Find where the given text appears and provide that cell's center as [x, y] coordinate. 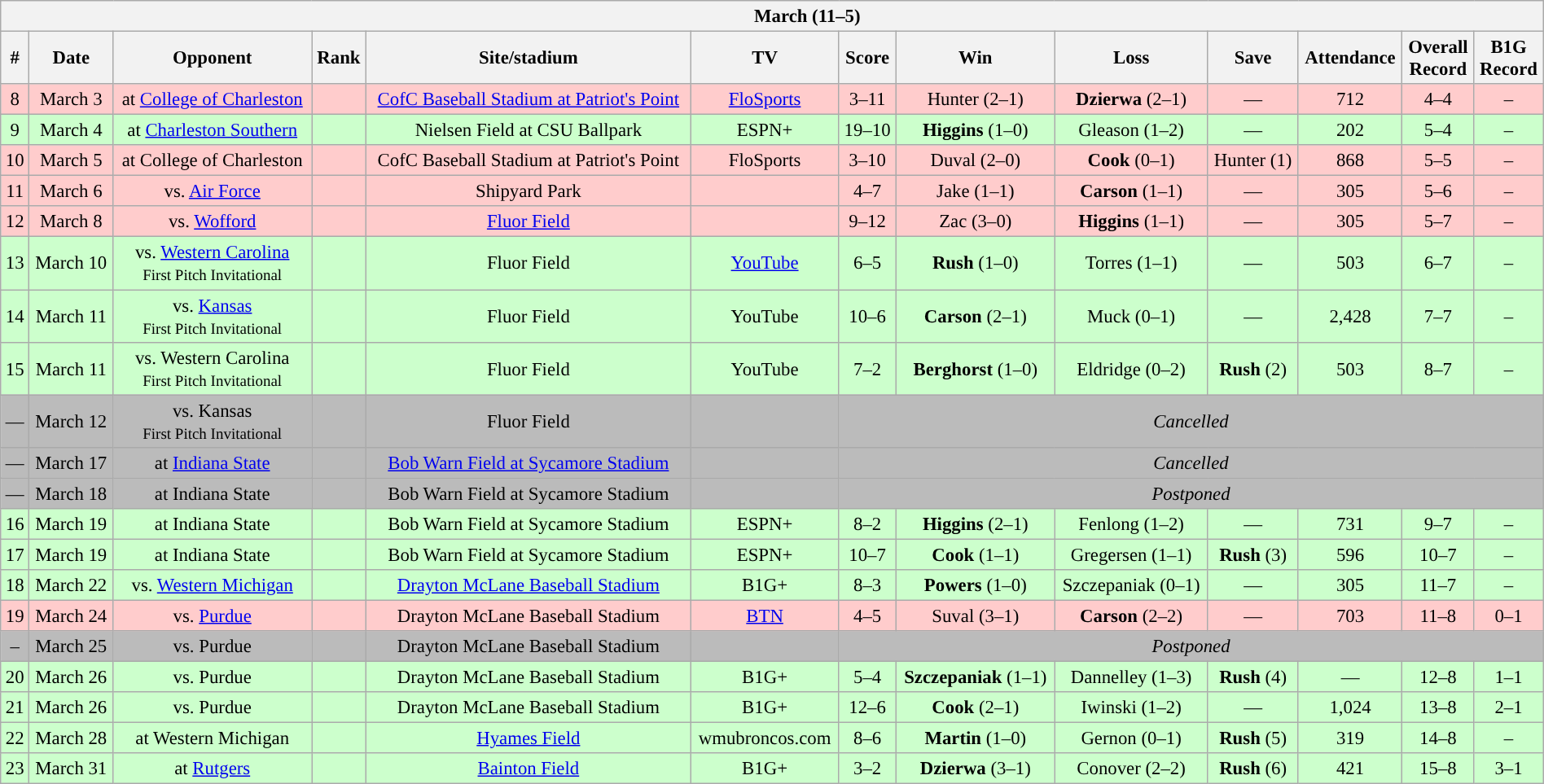
Torres (1–1) [1131, 264]
12–6 [868, 707]
March 24 [72, 615]
Powers (1–0) [976, 585]
3–10 [868, 160]
5–5 [1438, 160]
0–1 [1508, 615]
15–8 [1438, 769]
March 28 [72, 738]
17 [15, 554]
vs. KansasFirst Pitch Invitational [213, 316]
18 [15, 585]
Rush (5) [1252, 738]
vs. Air Force [213, 191]
12 [15, 221]
19–10 [868, 130]
8–6 [868, 738]
March 6 [72, 191]
March 31 [72, 769]
Cook (2–1) [976, 707]
Fenlong (1–2) [1131, 523]
Berghorst (1–0) [976, 368]
421 [1350, 769]
712 [1350, 99]
Score [868, 57]
Hunter (1) [1252, 160]
B1GRecord [1508, 57]
10 [15, 160]
3–1 [1508, 769]
at Rutgers [213, 769]
22 [15, 738]
12–8 [1438, 677]
Dannelley (1–3) [1131, 677]
6–7 [1438, 264]
731 [1350, 523]
Conover (2–2) [1131, 769]
11 [15, 191]
Attendance [1350, 57]
Site/stadium [528, 57]
March 8 [72, 221]
Nielsen Field at CSU Ballpark [528, 130]
Cook (1–1) [976, 554]
1,024 [1350, 707]
5–6 [1438, 191]
Rush (4) [1252, 677]
Higgins (1–1) [1131, 221]
Eldridge (0–2) [1131, 368]
7–2 [868, 368]
# [15, 57]
202 [1350, 130]
3–2 [868, 769]
19 [15, 615]
Martin (1–0) [976, 738]
13 [15, 264]
4–5 [868, 615]
Bainton Field [528, 769]
Suval (3–1) [976, 615]
Iwinski (1–2) [1131, 707]
Duval (2–0) [976, 160]
20 [15, 677]
4–7 [868, 191]
March (11–5) [772, 16]
March 10 [72, 264]
15 [15, 368]
Carson (1–1) [1131, 191]
11–8 [1438, 615]
Jake (1–1) [976, 191]
March 25 [72, 646]
OverallRecord [1438, 57]
16 [15, 523]
TV [764, 57]
Rush (1–0) [976, 264]
9 [15, 130]
Save [1252, 57]
Date [72, 57]
596 [1350, 554]
8–2 [868, 523]
Hyames Field [528, 738]
5–7 [1438, 221]
2,428 [1350, 316]
Rush (2) [1252, 368]
23 [15, 769]
Gregersen (1–1) [1131, 554]
14–8 [1438, 738]
Shipyard Park [528, 191]
Rank [339, 57]
March 4 [72, 130]
868 [1350, 160]
2–1 [1508, 707]
Szczepaniak (0–1) [1131, 585]
Rush (3) [1252, 554]
14 [15, 316]
BTN [764, 615]
vs. Wofford [213, 221]
Carson (2–2) [1131, 615]
Higgins (1–0) [976, 130]
Zac (3–0) [976, 221]
March 17 [72, 462]
Hunter (2–1) [976, 99]
Dzierwa (3–1) [976, 769]
11–7 [1438, 585]
Carson (2–1) [976, 316]
Cook (0–1) [1131, 160]
March 5 [72, 160]
8–3 [868, 585]
Gleason (1–2) [1131, 130]
8–7 [1438, 368]
1–1 [1508, 677]
703 [1350, 615]
at Charleston Southern [213, 130]
4–4 [1438, 99]
Gernon (0–1) [1131, 738]
wmubroncos.com [764, 738]
8 [15, 99]
9–7 [1438, 523]
March 22 [72, 585]
Loss [1131, 57]
at Western Michigan [213, 738]
6–5 [868, 264]
Muck (0–1) [1131, 316]
21 [15, 707]
9–12 [868, 221]
Win [976, 57]
319 [1350, 738]
vs. Western Michigan [213, 585]
March 12 [72, 422]
Szczepaniak (1–1) [976, 677]
Opponent [213, 57]
March 18 [72, 493]
7–7 [1438, 316]
Higgins (2–1) [976, 523]
Dzierwa (2–1) [1131, 99]
3–11 [868, 99]
March 3 [72, 99]
vs. Kansas First Pitch Invitational [213, 422]
10–6 [868, 316]
Rush (6) [1252, 769]
13–8 [1438, 707]
